Scan for the cell matching the given text and deliver its (x, y) coordinate at center. 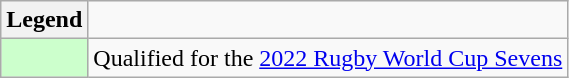
Legend (44, 20)
Qualified for the 2022 Rugby World Cup Sevens (328, 58)
